Search for the cell housing the specified text and yield its (X, Y) center coordinate. 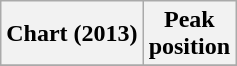
Peakposition (189, 34)
Chart (2013) (72, 34)
